Determine the [X, Y] coordinate at the center of the cell enclosing the given text.  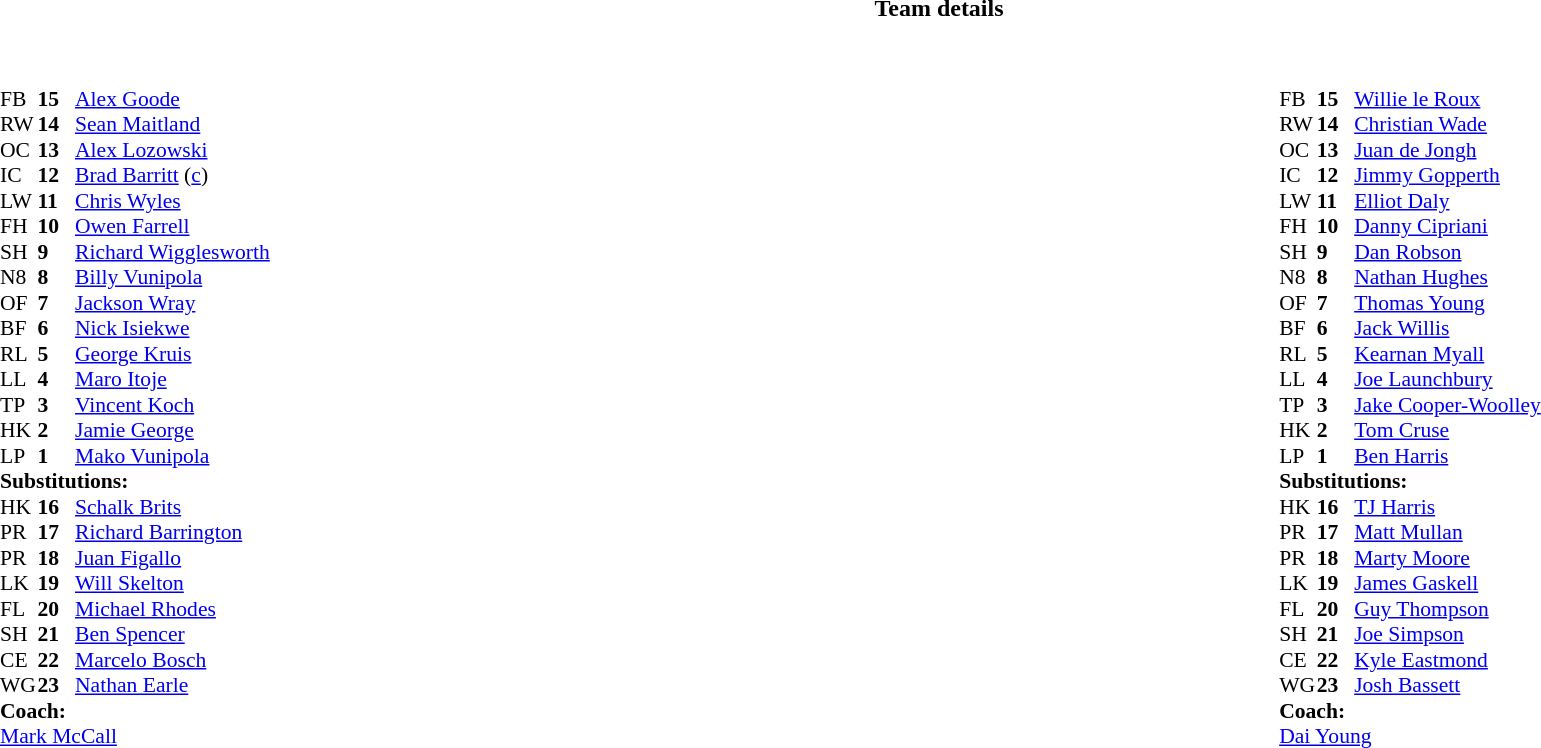
Joe Launchbury [1448, 379]
Dan Robson [1448, 252]
Schalk Brits [172, 507]
Richard Wigglesworth [172, 252]
Michael Rhodes [172, 609]
James Gaskell [1448, 583]
Chris Wyles [172, 201]
Jackson Wray [172, 303]
Elliot Daly [1448, 201]
Jack Willis [1448, 329]
Matt Mullan [1448, 533]
Marty Moore [1448, 558]
Jimmy Gopperth [1448, 175]
Josh Bassett [1448, 685]
Nathan Earle [172, 685]
Willie le Roux [1448, 99]
Alex Goode [172, 99]
Richard Barrington [172, 533]
Will Skelton [172, 583]
Kearnan Myall [1448, 354]
Tom Cruse [1448, 431]
Vincent Koch [172, 405]
Jamie George [172, 431]
Alex Lozowski [172, 150]
Maro Itoje [172, 379]
Kyle Eastmond [1448, 660]
Sean Maitland [172, 125]
Ben Spencer [172, 635]
Brad Barritt (c) [172, 175]
Nathan Hughes [1448, 277]
Billy Vunipola [172, 277]
Christian Wade [1448, 125]
Ben Harris [1448, 456]
Owen Farrell [172, 227]
Danny Cipriani [1448, 227]
Juan Figallo [172, 558]
George Kruis [172, 354]
Juan de Jongh [1448, 150]
Thomas Young [1448, 303]
Nick Isiekwe [172, 329]
TJ Harris [1448, 507]
Mako Vunipola [172, 456]
Joe Simpson [1448, 635]
Guy Thompson [1448, 609]
Jake Cooper-Woolley [1448, 405]
Marcelo Bosch [172, 660]
